Search for the cell housing the specified text and yield its [x, y] center coordinate. 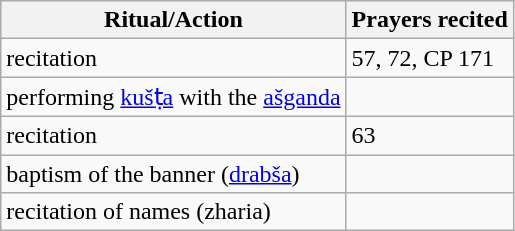
baptism of the banner (drabša) [174, 173]
Prayers recited [430, 20]
57, 72, CP 171 [430, 58]
performing kušṭa with the ašganda [174, 97]
recitation of names (zharia) [174, 212]
63 [430, 135]
Ritual/Action [174, 20]
